Identify which cell holds the provided text, then report its (x, y) central coordinate. 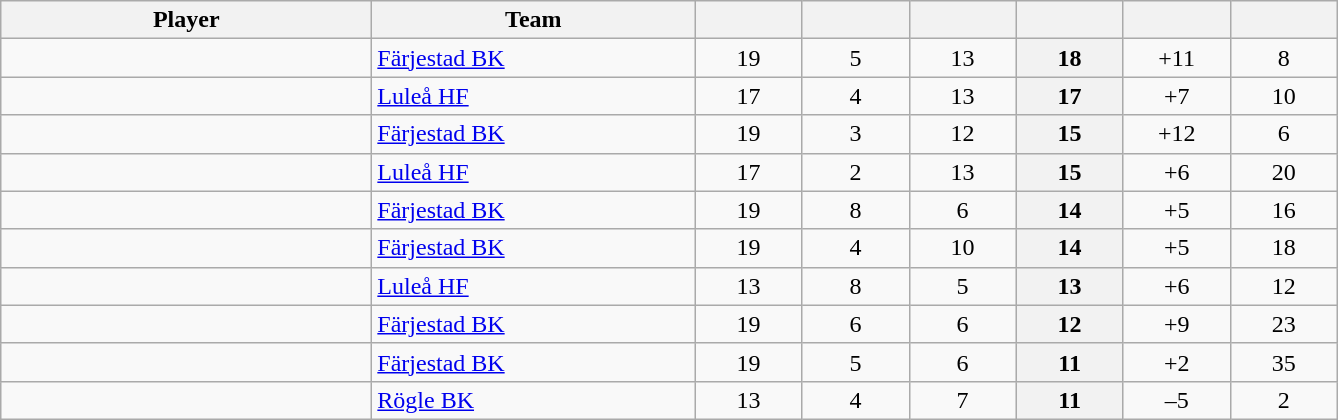
35 (1284, 362)
23 (1284, 324)
+9 (1176, 324)
Team (534, 20)
–5 (1176, 400)
7 (962, 400)
20 (1284, 172)
+2 (1176, 362)
16 (1284, 210)
3 (856, 134)
+12 (1176, 134)
Player (186, 20)
+11 (1176, 58)
Rögle BK (534, 400)
+7 (1176, 96)
